Search for the cell housing the specified text and yield its [X, Y] center coordinate. 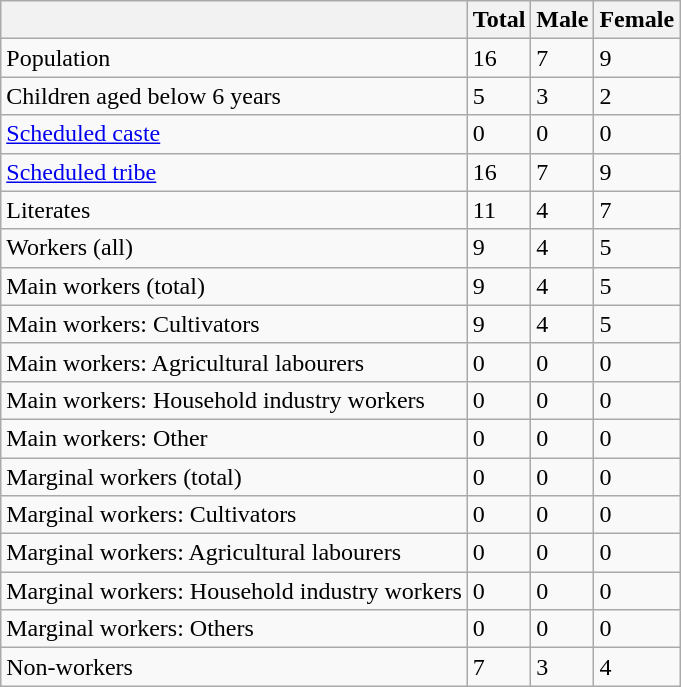
Marginal workers: Cultivators [234, 515]
Main workers: Cultivators [234, 324]
Main workers: Other [234, 438]
Workers (all) [234, 248]
Scheduled tribe [234, 172]
Population [234, 58]
Literates [234, 210]
Main workers: Household industry workers [234, 400]
Female [637, 20]
Non-workers [234, 667]
Children aged below 6 years [234, 96]
Main workers (total) [234, 286]
Total [499, 20]
11 [499, 210]
Main workers: Agricultural labourers [234, 362]
Marginal workers: Others [234, 629]
Marginal workers: Agricultural labourers [234, 553]
Marginal workers: Household industry workers [234, 591]
Scheduled caste [234, 134]
Marginal workers (total) [234, 477]
2 [637, 96]
Male [562, 20]
